Return (X, Y) of the center of cell containing provided text 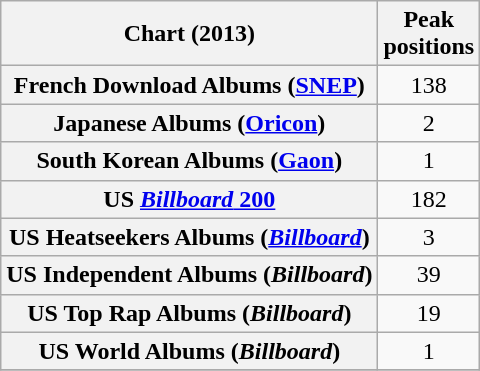
US Billboard 200 (190, 199)
Peakpositions (429, 34)
39 (429, 275)
South Korean Albums (Gaon) (190, 161)
French Download Albums (SNEP) (190, 85)
2 (429, 123)
US Independent Albums (Billboard) (190, 275)
US Heatseekers Albums (Billboard) (190, 237)
US Top Rap Albums (Billboard) (190, 313)
Japanese Albums (Oricon) (190, 123)
3 (429, 237)
Chart (2013) (190, 34)
19 (429, 313)
138 (429, 85)
US World Albums (Billboard) (190, 351)
182 (429, 199)
